Output the [X, Y] coordinate of the center of the cell containing the given text.  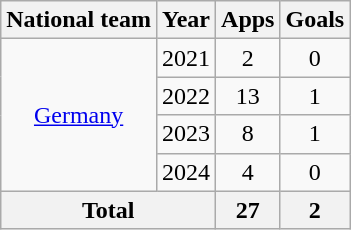
2024 [186, 172]
2021 [186, 58]
8 [248, 134]
Goals [315, 20]
Apps [248, 20]
4 [248, 172]
2022 [186, 96]
13 [248, 96]
Germany [79, 115]
Year [186, 20]
27 [248, 210]
National team [79, 20]
2023 [186, 134]
Total [108, 210]
